For the text-containing cell, return its midpoint in (X, Y) coordinate format. 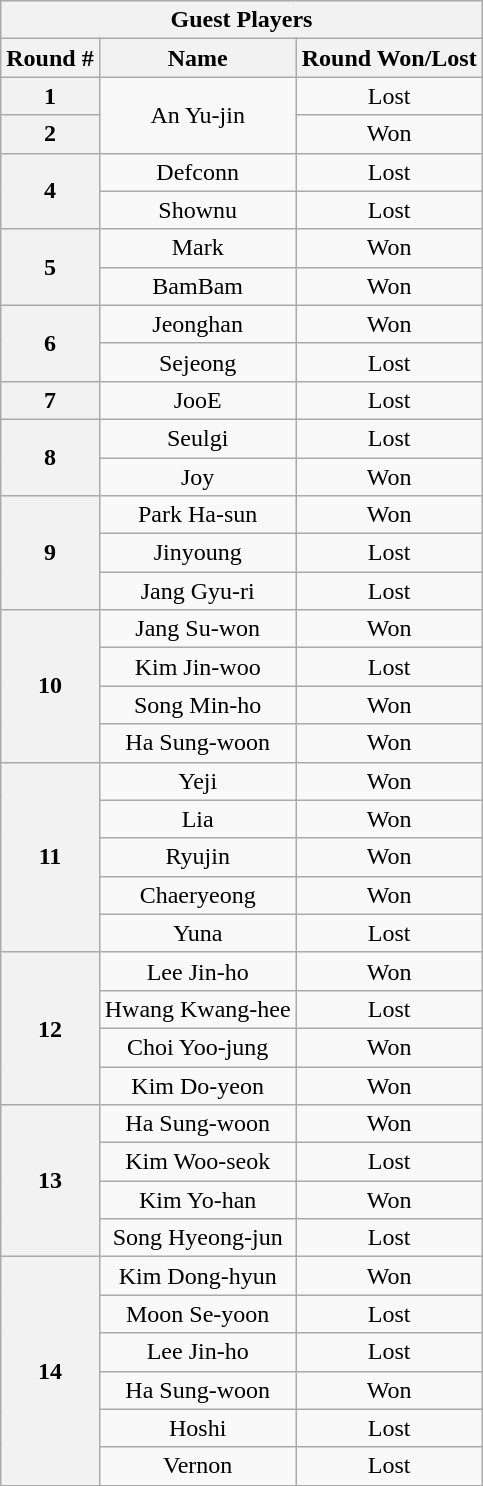
Defconn (198, 172)
14 (50, 1371)
An Yu-jin (198, 115)
Choi Yoo-jung (198, 1047)
Jang Su-won (198, 629)
BamBam (198, 286)
Sejeong (198, 362)
6 (50, 343)
12 (50, 1028)
Vernon (198, 1466)
8 (50, 457)
Jinyoung (198, 553)
Jeonghan (198, 324)
Song Min-ho (198, 705)
10 (50, 686)
Park Ha-sun (198, 515)
11 (50, 857)
Hoshi (198, 1428)
Kim Do-yeon (198, 1085)
9 (50, 553)
Chaeryeong (198, 895)
Joy (198, 477)
Yeji (198, 781)
Round Won/Lost (389, 58)
Kim Jin-woo (198, 667)
1 (50, 96)
Hwang Kwang-hee (198, 1009)
Guest Players (242, 20)
Mark (198, 248)
Song Hyeong-jun (198, 1238)
Round # (50, 58)
4 (50, 191)
Seulgi (198, 438)
Kim Woo-seok (198, 1162)
JooE (198, 400)
Name (198, 58)
Shownu (198, 210)
Ryujin (198, 857)
13 (50, 1181)
7 (50, 400)
Kim Dong-hyun (198, 1276)
5 (50, 267)
Yuna (198, 933)
Moon Se-yoon (198, 1314)
Jang Gyu-ri (198, 591)
Lia (198, 819)
2 (50, 134)
Kim Yo-han (198, 1200)
